Identify which cell holds the provided text, then report its (X, Y) central coordinate. 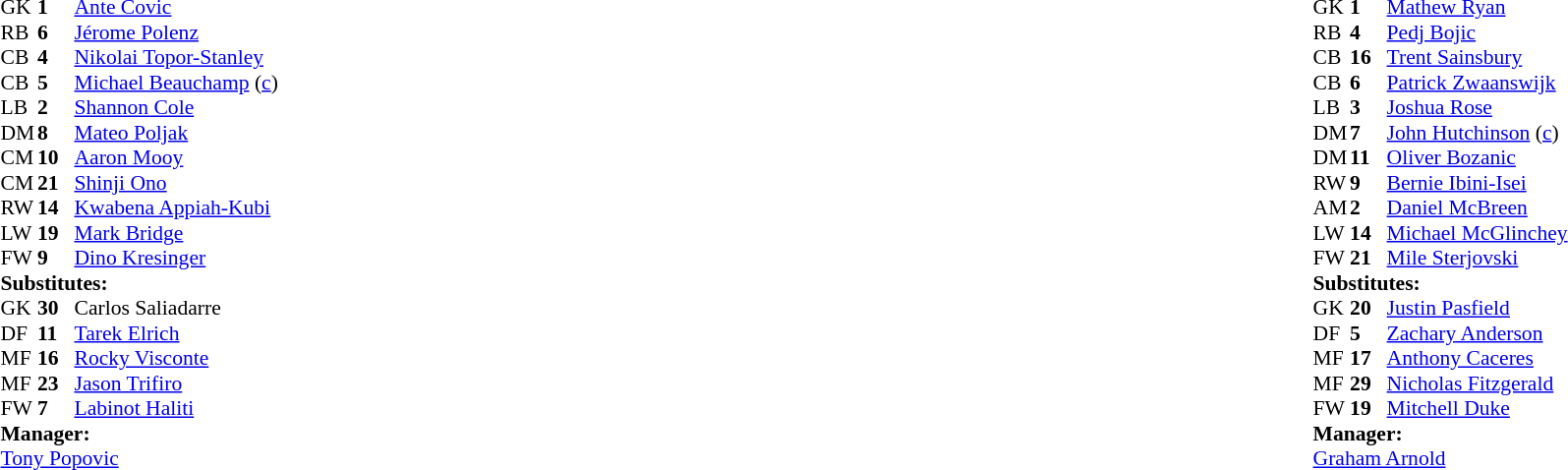
Mile Sterjovski (1478, 259)
Patrick Zwaanswijk (1478, 83)
Pedj Bojic (1478, 32)
Shannon Cole (177, 107)
Nicholas Fitzgerald (1478, 383)
Michael Beauchamp (c) (177, 83)
3 (1368, 107)
8 (56, 133)
20 (1368, 308)
Oliver Bozanic (1478, 158)
Dino Kresinger (177, 259)
Labinot Haliti (177, 408)
Zachary Anderson (1478, 333)
Mitchell Duke (1478, 408)
AM (1332, 207)
Joshua Rose (1478, 107)
Carlos Saliadarre (177, 308)
John Hutchinson (c) (1478, 133)
Michael McGlinchey (1478, 233)
Tarek Elrich (177, 333)
Kwabena Appiah-Kubi (177, 207)
Mark Bridge (177, 233)
17 (1368, 359)
Justin Pasfield (1478, 308)
29 (1368, 383)
Rocky Visconte (177, 359)
Anthony Caceres (1478, 359)
Aaron Mooy (177, 158)
30 (56, 308)
Bernie Ibini-Isei (1478, 183)
Jérome Polenz (177, 32)
23 (56, 383)
10 (56, 158)
Shinji Ono (177, 183)
Jason Trifiro (177, 383)
Daniel McBreen (1478, 207)
Nikolai Topor-Stanley (177, 58)
Mateo Poljak (177, 133)
Trent Sainsbury (1478, 58)
